For the text-containing cell, return its midpoint in (x, y) coordinate format. 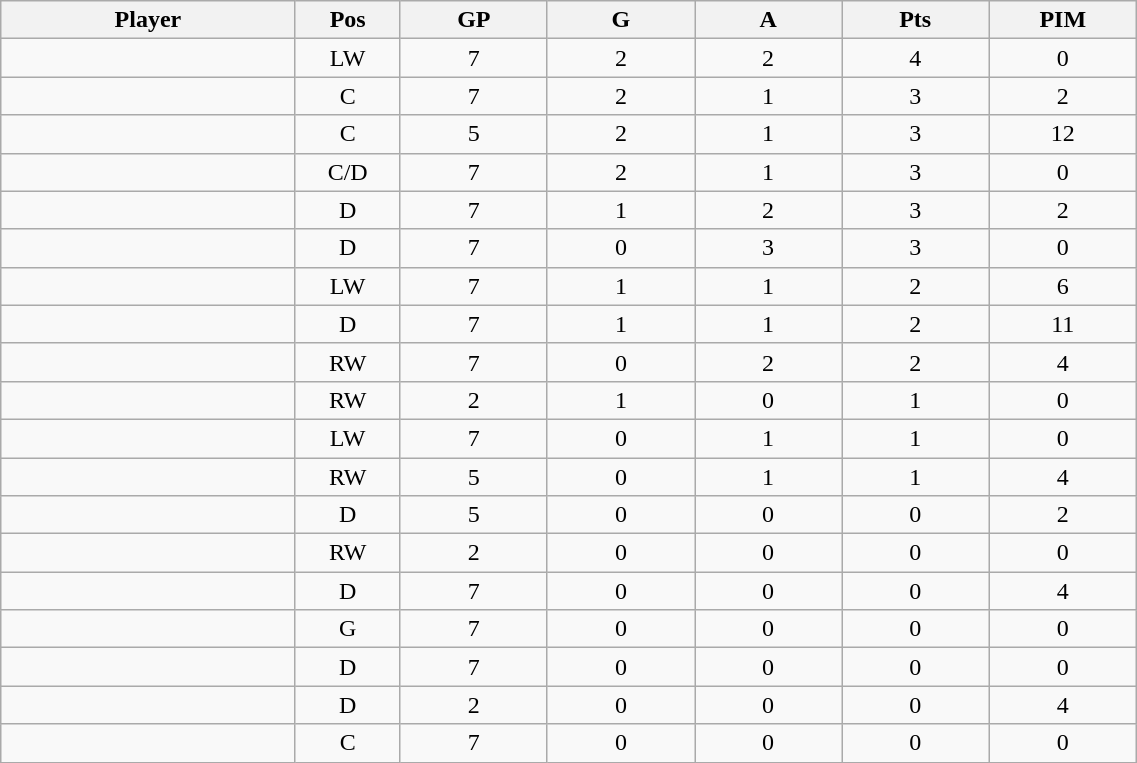
Pts (916, 20)
PIM (1063, 20)
12 (1063, 134)
A (768, 20)
6 (1063, 286)
Pos (348, 20)
Player (148, 20)
GP (474, 20)
C/D (348, 172)
11 (1063, 324)
